Output the [X, Y] coordinate of the center of the cell containing the given text.  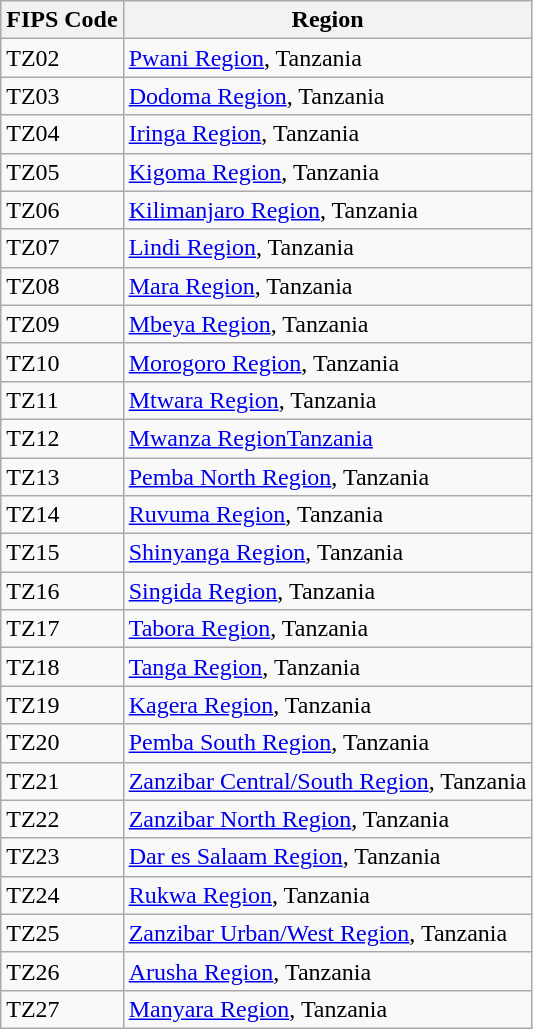
TZ23 [62, 857]
TZ03 [62, 96]
Kigoma Region, Tanzania [328, 172]
TZ15 [62, 553]
Mtwara Region, Tanzania [328, 400]
Pemba South Region, Tanzania [328, 743]
TZ04 [62, 134]
Pemba North Region, Tanzania [328, 477]
Dar es Salaam Region, Tanzania [328, 857]
Zanzibar Central/South Region, Tanzania [328, 781]
Mwanza RegionTanzania [328, 438]
Kagera Region, Tanzania [328, 705]
TZ05 [62, 172]
TZ18 [62, 667]
TZ20 [62, 743]
Mbeya Region, Tanzania [328, 324]
TZ08 [62, 286]
Morogoro Region, Tanzania [328, 362]
TZ06 [62, 210]
Mara Region, Tanzania [328, 286]
Zanzibar North Region, Tanzania [328, 819]
TZ11 [62, 400]
Lindi Region, Tanzania [328, 248]
TZ27 [62, 1009]
Arusha Region, Tanzania [328, 971]
Kilimanjaro Region, Tanzania [328, 210]
TZ09 [62, 324]
TZ24 [62, 895]
TZ16 [62, 591]
Ruvuma Region, Tanzania [328, 515]
FIPS Code [62, 20]
TZ21 [62, 781]
Shinyanga Region, Tanzania [328, 553]
TZ17 [62, 629]
Zanzibar Urban/West Region, Tanzania [328, 933]
TZ07 [62, 248]
TZ12 [62, 438]
TZ26 [62, 971]
Singida Region, Tanzania [328, 591]
TZ25 [62, 933]
Tanga Region, Tanzania [328, 667]
TZ10 [62, 362]
TZ14 [62, 515]
TZ02 [62, 58]
TZ22 [62, 819]
Iringa Region, Tanzania [328, 134]
Pwani Region, Tanzania [328, 58]
Rukwa Region, Tanzania [328, 895]
Region [328, 20]
Tabora Region, Tanzania [328, 629]
TZ19 [62, 705]
Manyara Region, Tanzania [328, 1009]
Dodoma Region, Tanzania [328, 96]
TZ13 [62, 477]
